Locate the cell with the specified text and output its [X, Y] center coordinate. 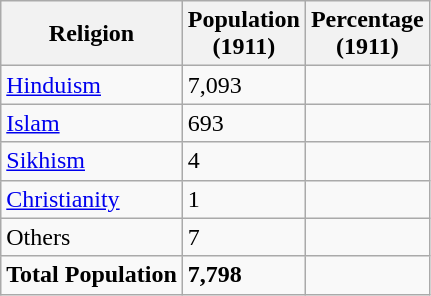
4 [244, 161]
7 [244, 237]
Percentage(1911) [367, 34]
Religion [92, 34]
Population(1911) [244, 34]
1 [244, 199]
7,798 [244, 275]
Total Population [92, 275]
693 [244, 123]
Islam [92, 123]
Christianity [92, 199]
Sikhism [92, 161]
Others [92, 237]
Hinduism [92, 85]
7,093 [244, 85]
